Scan for the cell matching the given text and deliver its (X, Y) coordinate at center. 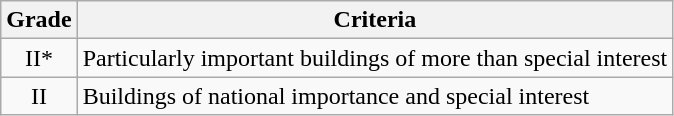
II (39, 96)
Buildings of national importance and special interest (375, 96)
II* (39, 58)
Grade (39, 20)
Particularly important buildings of more than special interest (375, 58)
Criteria (375, 20)
